Identify which cell holds the provided text, then report its (X, Y) central coordinate. 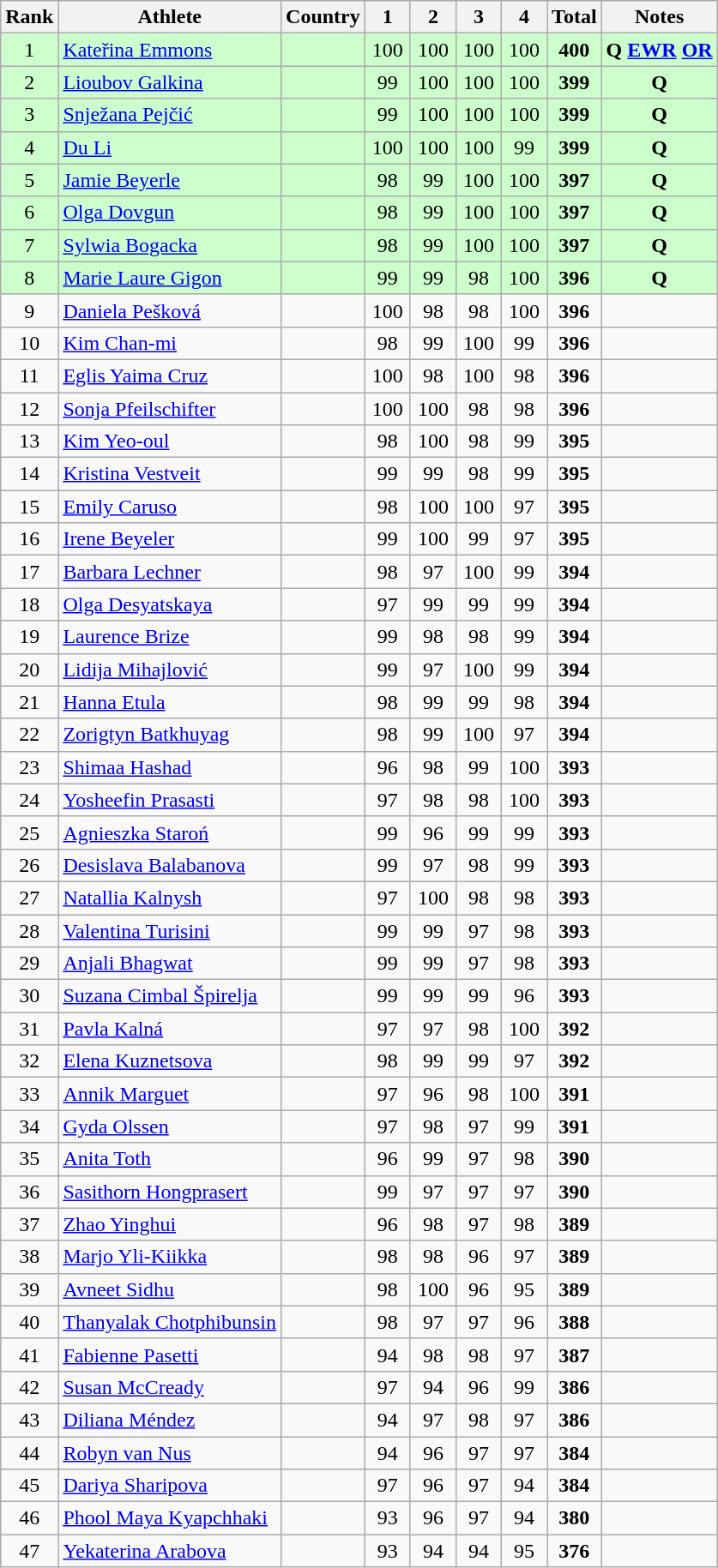
6 (29, 213)
Laurence Brize (170, 637)
Du Li (170, 147)
Diliana Méndez (170, 1420)
26 (29, 865)
22 (29, 735)
36 (29, 1192)
23 (29, 767)
8 (29, 278)
15 (29, 507)
400 (575, 50)
Anjali Bhagwat (170, 964)
Avneet Sidhu (170, 1289)
Olga Desyatskaya (170, 604)
30 (29, 996)
376 (575, 1551)
Eglis Yaima Cruz (170, 375)
Zhao Yinghui (170, 1224)
32 (29, 1061)
Pavla Kalná (170, 1029)
Yekaterina Arabova (170, 1551)
16 (29, 539)
Marjo Yli-Kiikka (170, 1257)
Suzana Cimbal Špirelja (170, 996)
Olga Dovgun (170, 213)
387 (575, 1355)
Rank (29, 17)
17 (29, 572)
46 (29, 1518)
40 (29, 1322)
29 (29, 964)
Valentina Turisini (170, 930)
Marie Laure Gigon (170, 278)
39 (29, 1289)
20 (29, 670)
31 (29, 1029)
Robyn van Nus (170, 1453)
35 (29, 1159)
27 (29, 898)
Natallia Kalnysh (170, 898)
Q EWR OR (659, 50)
Annik Marguet (170, 1094)
Sasithorn Hongprasert (170, 1192)
Dariya Sharipova (170, 1486)
44 (29, 1453)
7 (29, 245)
41 (29, 1355)
37 (29, 1224)
Country (323, 17)
43 (29, 1420)
Desislava Balabanova (170, 865)
9 (29, 310)
13 (29, 442)
Gyda Olssen (170, 1126)
14 (29, 474)
Hanna Etula (170, 702)
Sylwia Bogacka (170, 245)
Agnieszka Staroń (170, 832)
25 (29, 832)
Athlete (170, 17)
Daniela Pešková (170, 310)
Sonja Pfeilschifter (170, 409)
19 (29, 637)
Kristina Vestveit (170, 474)
Total (575, 17)
Kim Yeo-oul (170, 442)
11 (29, 375)
5 (29, 180)
Snježana Pejčić (170, 115)
18 (29, 604)
388 (575, 1322)
Lioubov Galkina (170, 82)
24 (29, 800)
Elena Kuznetsova (170, 1061)
12 (29, 409)
Notes (659, 17)
34 (29, 1126)
Emily Caruso (170, 507)
Yosheefin Prasasti (170, 800)
Lidija Mihajlović (170, 670)
Thanyalak Chotphibunsin (170, 1322)
Irene Beyeler (170, 539)
Jamie Beyerle (170, 180)
10 (29, 343)
Phool Maya Kyapchhaki (170, 1518)
Barbara Lechner (170, 572)
Fabienne Pasetti (170, 1355)
38 (29, 1257)
33 (29, 1094)
Zorigtyn Batkhuyag (170, 735)
380 (575, 1518)
28 (29, 930)
Kateřina Emmons (170, 50)
Anita Toth (170, 1159)
42 (29, 1387)
Shimaa Hashad (170, 767)
47 (29, 1551)
Kim Chan-mi (170, 343)
21 (29, 702)
Susan McCready (170, 1387)
45 (29, 1486)
